For the text-containing cell, return its midpoint in (x, y) coordinate format. 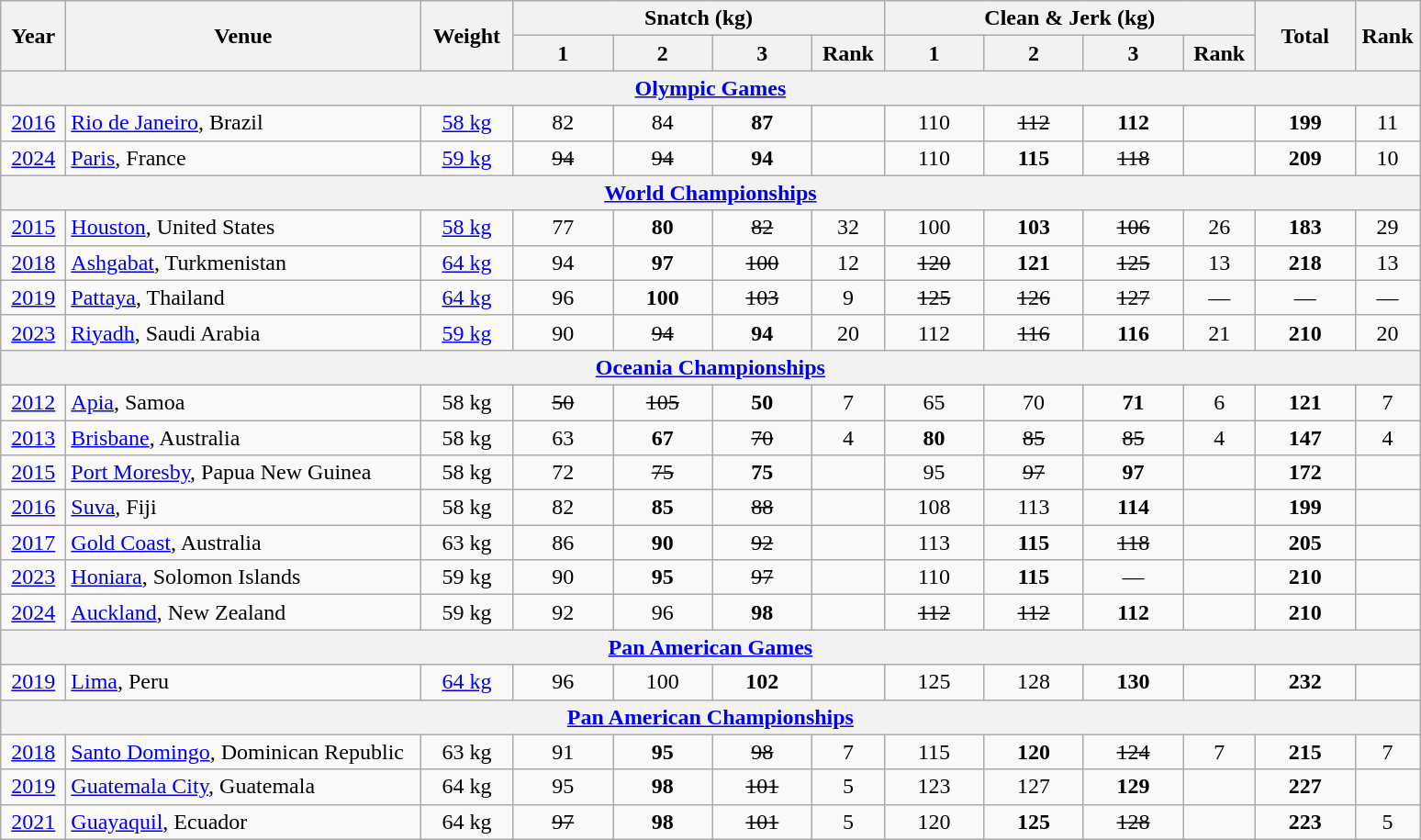
21 (1219, 332)
108 (934, 508)
29 (1388, 228)
Pattaya, Thailand (243, 297)
11 (1388, 123)
223 (1305, 822)
Pan American Games (710, 647)
88 (762, 508)
2013 (33, 438)
215 (1305, 752)
Lima, Peru (243, 682)
Oceania Championships (710, 367)
123 (934, 787)
172 (1305, 473)
71 (1133, 402)
77 (564, 228)
Brisbane, Australia (243, 438)
126 (1034, 297)
2012 (33, 402)
Honiara, Solomon Islands (243, 577)
114 (1133, 508)
205 (1305, 543)
Olympic Games (710, 88)
2021 (33, 822)
Total (1305, 36)
105 (663, 402)
9 (848, 297)
147 (1305, 438)
218 (1305, 263)
87 (762, 123)
10 (1388, 158)
124 (1133, 752)
6 (1219, 402)
Venue (243, 36)
Weight (466, 36)
12 (848, 263)
183 (1305, 228)
Rio de Janeiro, Brazil (243, 123)
Paris, France (243, 158)
65 (934, 402)
Houston, United States (243, 228)
Suva, Fiji (243, 508)
Apia, Samoa (243, 402)
Snatch (kg) (699, 18)
102 (762, 682)
232 (1305, 682)
Port Moresby, Papua New Guinea (243, 473)
209 (1305, 158)
World Championships (710, 193)
32 (848, 228)
Pan American Championships (710, 717)
106 (1133, 228)
130 (1133, 682)
Clean & Jerk (kg) (1069, 18)
84 (663, 123)
26 (1219, 228)
86 (564, 543)
2017 (33, 543)
Gold Coast, Australia (243, 543)
129 (1133, 787)
Santo Domingo, Dominican Republic (243, 752)
Ashgabat, Turkmenistan (243, 263)
227 (1305, 787)
63 (564, 438)
Riyadh, Saudi Arabia (243, 332)
Auckland, New Zealand (243, 612)
67 (663, 438)
Year (33, 36)
91 (564, 752)
72 (564, 473)
Guayaquil, Ecuador (243, 822)
Guatemala City, Guatemala (243, 787)
